Detect which cell encompasses the target text, then output its [X, Y] center coordinate. 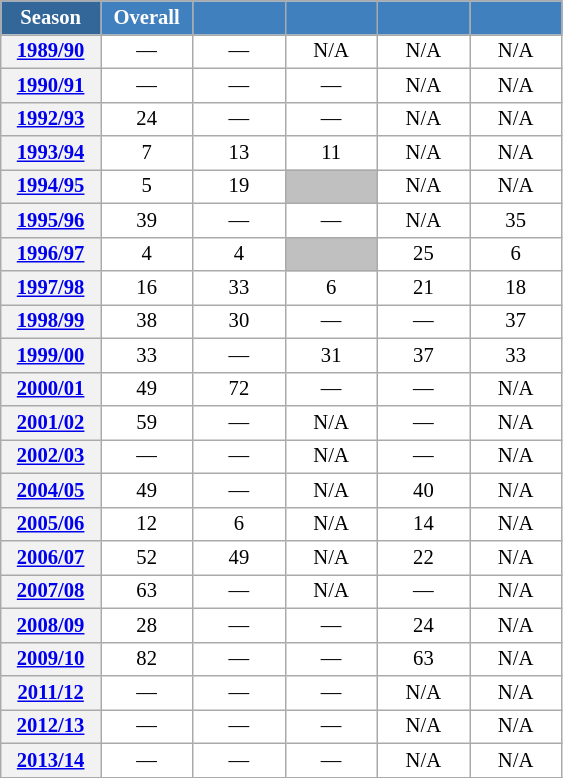
2012/13 [51, 726]
21 [423, 287]
2006/07 [51, 557]
1994/95 [51, 186]
22 [423, 557]
39 [146, 220]
40 [423, 490]
1997/98 [51, 287]
30 [239, 321]
2013/14 [51, 760]
2004/05 [51, 490]
1995/96 [51, 220]
14 [423, 524]
1996/97 [51, 254]
2005/06 [51, 524]
7 [146, 153]
28 [146, 625]
1990/91 [51, 85]
1989/90 [51, 51]
52 [146, 557]
2011/12 [51, 693]
2000/01 [51, 389]
Overall [146, 17]
5 [146, 186]
18 [516, 287]
2002/03 [51, 456]
11 [331, 153]
13 [239, 153]
Season [51, 17]
2001/02 [51, 423]
1998/99 [51, 321]
2007/08 [51, 591]
25 [423, 254]
19 [239, 186]
2008/09 [51, 625]
82 [146, 659]
16 [146, 287]
35 [516, 220]
1993/94 [51, 153]
31 [331, 355]
12 [146, 524]
1999/00 [51, 355]
72 [239, 389]
2009/10 [51, 659]
59 [146, 423]
1992/93 [51, 119]
38 [146, 321]
